Return the [X, Y] coordinate for the center point of the cell that contains the specified text.  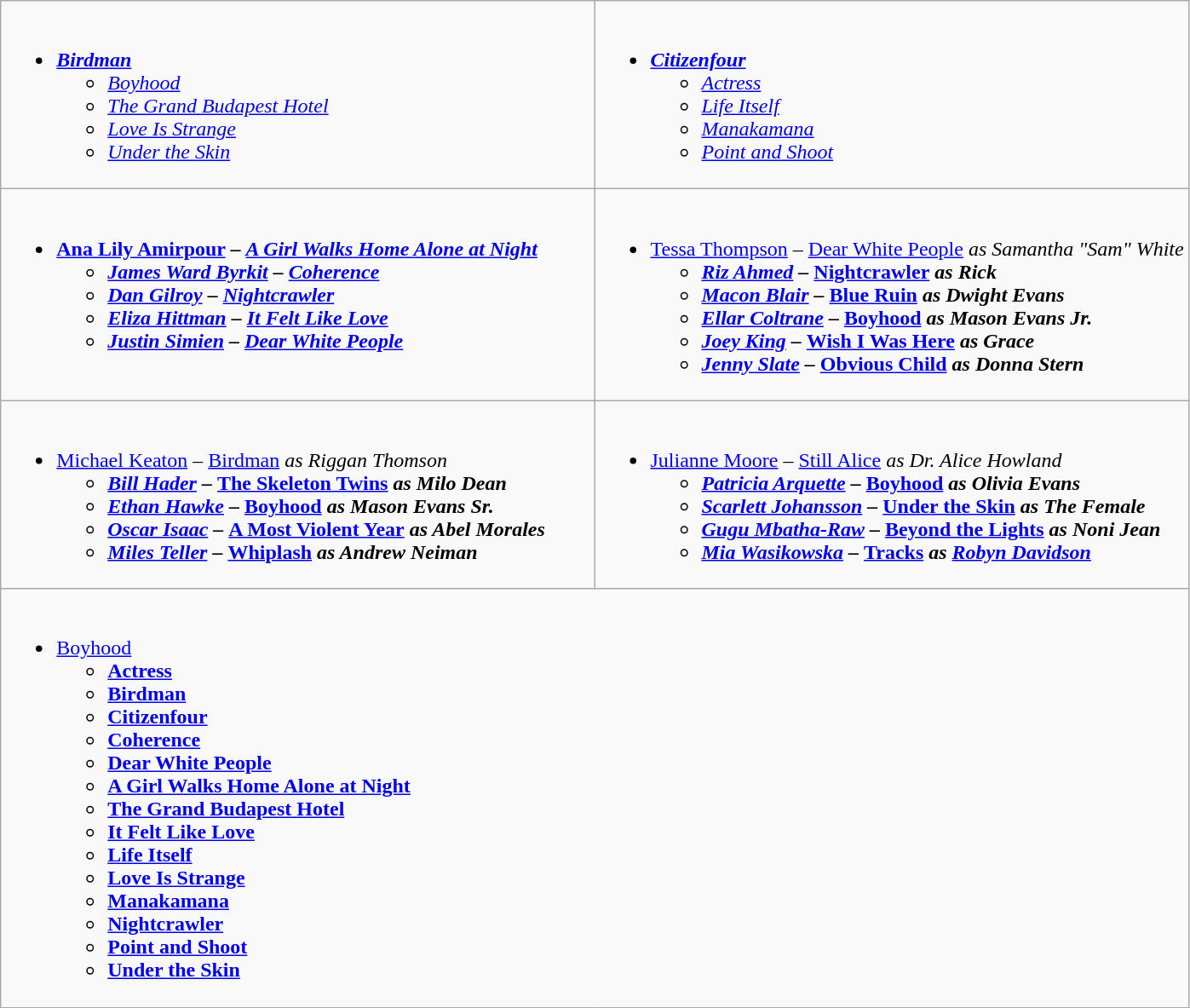
BirdmanBoyhoodThe Grand Budapest HotelLove Is StrangeUnder the Skin [298, 95]
CitizenfourActressLife ItselfManakamanaPoint and Shoot [891, 95]
